Return (x, y) of the center of cell containing provided text 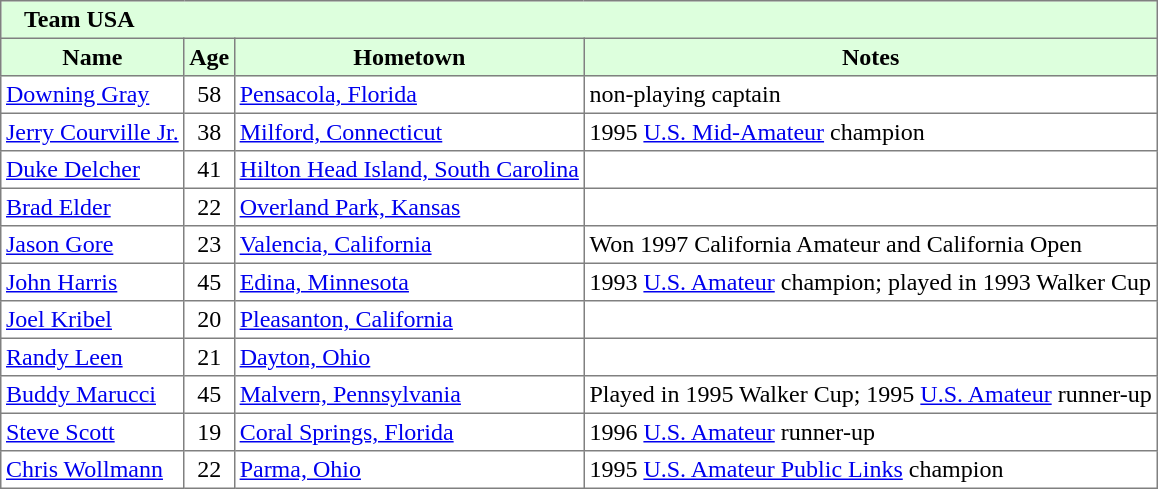
Pensacola, Florida (409, 95)
Team USA (579, 20)
Duke Delcher (92, 170)
41 (209, 170)
Jerry Courville Jr. (92, 132)
Overland Park, Kansas (409, 207)
Steve Scott (92, 432)
21 (209, 357)
Chris Wollmann (92, 470)
Name (92, 57)
20 (209, 320)
Malvern, Pennsylvania (409, 395)
1995 U.S. Mid-Amateur champion (870, 132)
38 (209, 132)
1996 U.S. Amateur runner-up (870, 432)
Age (209, 57)
Jason Gore (92, 245)
Edina, Minnesota (409, 282)
Played in 1995 Walker Cup; 1995 U.S. Amateur runner-up (870, 395)
Milford, Connecticut (409, 132)
Notes (870, 57)
Valencia, California (409, 245)
Hilton Head Island, South Carolina (409, 170)
Won 1997 California Amateur and California Open (870, 245)
non-playing captain (870, 95)
Downing Gray (92, 95)
Randy Leen (92, 357)
Coral Springs, Florida (409, 432)
John Harris (92, 282)
1995 U.S. Amateur Public Links champion (870, 470)
58 (209, 95)
Joel Kribel (92, 320)
Parma, Ohio (409, 470)
Hometown (409, 57)
Buddy Marucci (92, 395)
Pleasanton, California (409, 320)
23 (209, 245)
1993 U.S. Amateur champion; played in 1993 Walker Cup (870, 282)
Dayton, Ohio (409, 357)
Brad Elder (92, 207)
19 (209, 432)
